From the cell containing the given text, extract its center point as (X, Y) coordinate. 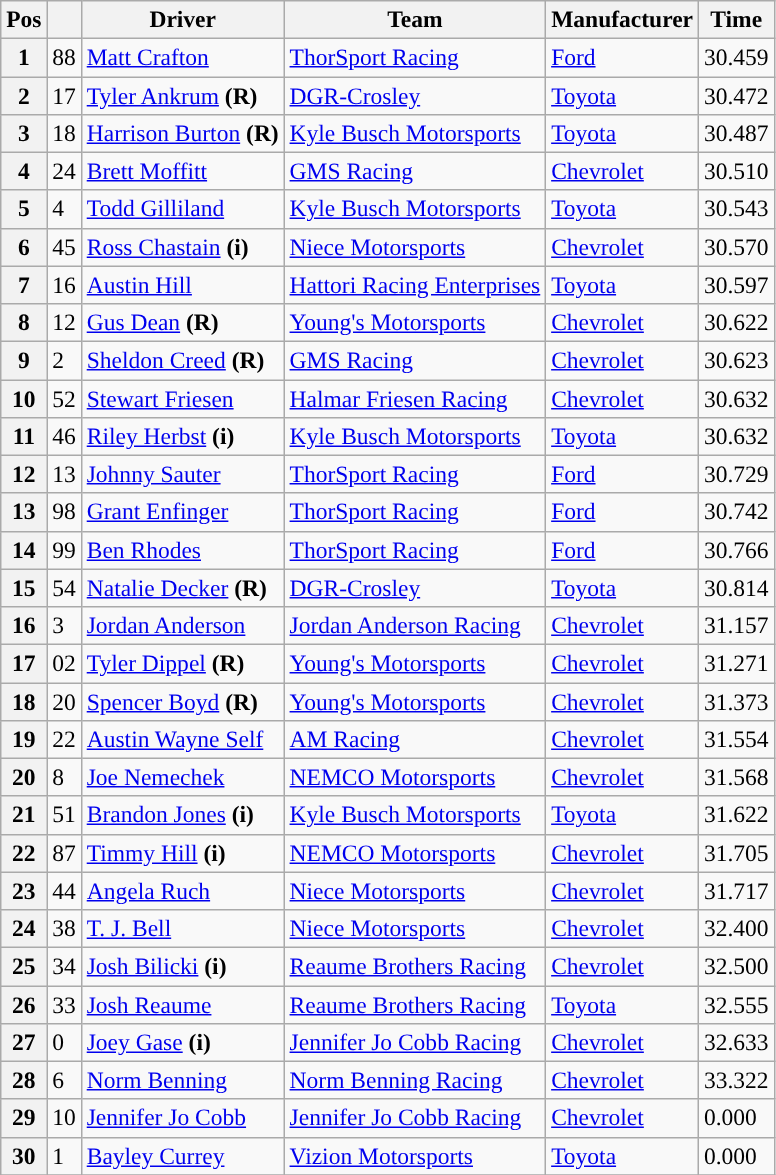
30.597 (736, 285)
Gus Dean (R) (182, 322)
7 (24, 285)
30 (24, 1156)
30.472 (736, 95)
54 (64, 588)
02 (64, 663)
Brett Moffitt (182, 171)
30.570 (736, 247)
Team (415, 19)
Time (736, 19)
Jordan Anderson (182, 625)
Matt Crafton (182, 57)
Jordan Anderson Racing (415, 625)
38 (64, 928)
Todd Gilliland (182, 209)
31.705 (736, 853)
Timmy Hill (i) (182, 853)
5 (24, 209)
Stewart Friesen (182, 398)
15 (24, 588)
30.459 (736, 57)
45 (64, 247)
51 (64, 815)
30.729 (736, 474)
Ben Rhodes (182, 550)
32.500 (736, 966)
30.510 (736, 171)
Josh Bilicki (i) (182, 966)
30.766 (736, 550)
Norm Benning Racing (415, 1080)
Riley Herbst (i) (182, 436)
Hattori Racing Enterprises (415, 285)
Halmar Friesen Racing (415, 398)
Spencer Boyd (R) (182, 701)
29 (24, 1118)
Johnny Sauter (182, 474)
Ross Chastain (i) (182, 247)
30.543 (736, 209)
Austin Wayne Self (182, 739)
Jennifer Jo Cobb (182, 1118)
Norm Benning (182, 1080)
27 (24, 1042)
Tyler Ankrum (R) (182, 95)
87 (64, 853)
30.622 (736, 322)
44 (64, 891)
32.555 (736, 1004)
31.568 (736, 777)
99 (64, 550)
30.487 (736, 133)
9 (24, 360)
14 (24, 550)
34 (64, 966)
Harrison Burton (R) (182, 133)
32.400 (736, 928)
46 (64, 436)
Josh Reaume (182, 1004)
Austin Hill (182, 285)
Pos (24, 19)
19 (24, 739)
31.622 (736, 815)
Vizion Motorsports (415, 1156)
31.717 (736, 891)
Bayley Currey (182, 1156)
Grant Enfinger (182, 512)
33 (64, 1004)
28 (24, 1080)
30.623 (736, 360)
Natalie Decker (R) (182, 588)
Manufacturer (622, 19)
88 (64, 57)
31.373 (736, 701)
33.322 (736, 1080)
Joey Gase (i) (182, 1042)
Brandon Jones (i) (182, 815)
T. J. Bell (182, 928)
30.742 (736, 512)
23 (24, 891)
Angela Ruch (182, 891)
0 (64, 1042)
Tyler Dippel (R) (182, 663)
52 (64, 398)
Driver (182, 19)
32.633 (736, 1042)
AM Racing (415, 739)
25 (24, 966)
31.271 (736, 663)
26 (24, 1004)
31.157 (736, 625)
31.554 (736, 739)
Sheldon Creed (R) (182, 360)
Joe Nemechek (182, 777)
30.814 (736, 588)
11 (24, 436)
98 (64, 512)
21 (24, 815)
